Pinpoint the cell where the given text exists, returning its (x, y) midpoint coordinate. 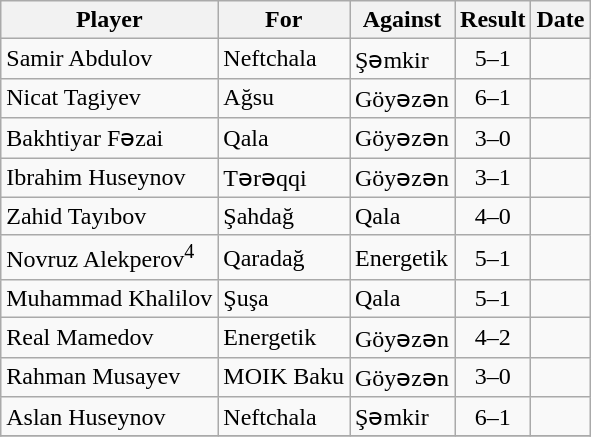
For (284, 20)
Tərəqqi (284, 178)
Result (493, 20)
4–2 (493, 338)
Ibrahim Huseynov (110, 178)
3–1 (493, 178)
Samir Abdulov (110, 59)
MOIK Baku (284, 377)
Aslan Huseynov (110, 417)
Ağsu (284, 98)
4–0 (493, 216)
Bakhtiyar Fəzai (110, 138)
Date (560, 20)
Against (402, 20)
Şahdağ (284, 216)
Qaradağ (284, 258)
Real Mamedov (110, 338)
Muhammad Khalilov (110, 299)
Şuşa (284, 299)
Zahid Tayıbov (110, 216)
Rahman Musayev (110, 377)
Player (110, 20)
Nicat Tagiyev (110, 98)
Novruz Alekperov4 (110, 258)
